Find where the given text appears and provide that cell's center as (X, Y) coordinate. 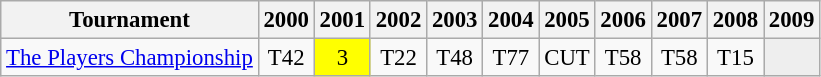
CUT (567, 58)
The Players Championship (130, 58)
T22 (398, 58)
2004 (511, 20)
3 (342, 58)
2005 (567, 20)
2009 (792, 20)
2002 (398, 20)
T42 (286, 58)
T77 (511, 58)
T15 (735, 58)
T48 (455, 58)
2006 (623, 20)
2001 (342, 20)
2003 (455, 20)
2008 (735, 20)
2007 (679, 20)
Tournament (130, 20)
2000 (286, 20)
